Extract the (x, y) coordinate from the center of the cell holding the provided text.  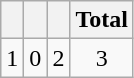
0 (36, 58)
2 (58, 58)
1 (12, 58)
3 (102, 58)
Total (102, 20)
